Scan for the cell matching the given text and deliver its (x, y) coordinate at center. 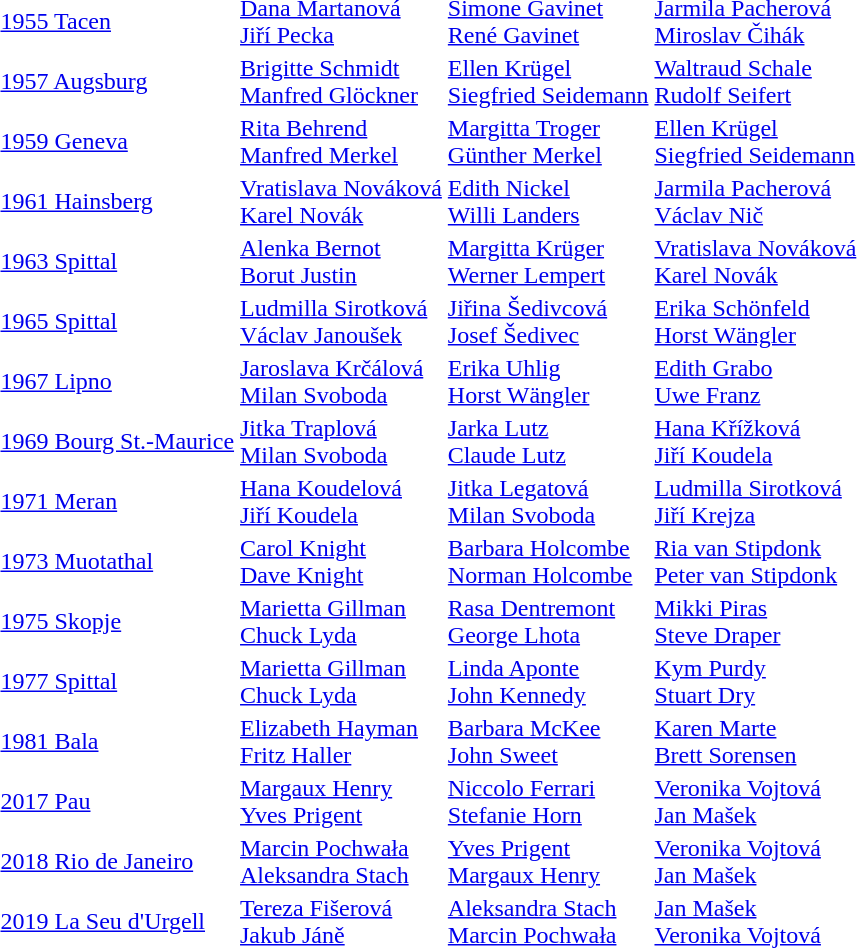
Elizabeth HaymanFritz Haller (342, 742)
Ellen KrügelSiegfried Seidemann (548, 82)
Barbara McKeeJohn Sweet (548, 742)
Linda AponteJohn Kennedy (548, 682)
Edith NickelWilli Landers (548, 202)
Jiřina ŠedivcováJosef Šedivec (548, 322)
Rita BehrendManfred Merkel (342, 142)
Niccolo FerrariStefanie Horn (548, 802)
Jaroslava KrčálováMilan Svoboda (342, 382)
Carol KnightDave Knight (342, 562)
Jitka TraplováMilan Svoboda (342, 442)
Alenka BernotBorut Justin (342, 262)
Yves PrigentMargaux Henry (548, 862)
Jitka LegatováMilan Svoboda (548, 502)
Ludmilla SirotkováVáclav Janoušek (342, 322)
Erika UhligHorst Wängler (548, 382)
Brigitte SchmidtManfred Glöckner (342, 82)
Margaux HenryYves Prigent (342, 802)
Barbara HolcombeNorman Holcombe (548, 562)
Marcin PochwałaAleksandra Stach (342, 862)
Margitta KrügerWerner Lempert (548, 262)
Jarka LutzClaude Lutz (548, 442)
Rasa DentremontGeorge Lhota (548, 622)
Margitta TrogerGünther Merkel (548, 142)
Hana KoudelováJiří Koudela (342, 502)
Vratislava NovákováKarel Novák (342, 202)
